Return the [X, Y] coordinate for the center point of the cell that contains the specified text.  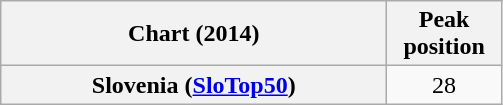
Chart (2014) [194, 34]
28 [444, 85]
Slovenia (SloTop50) [194, 85]
Peakposition [444, 34]
